Extract the [X, Y] coordinate from the center of the cell holding the provided text.  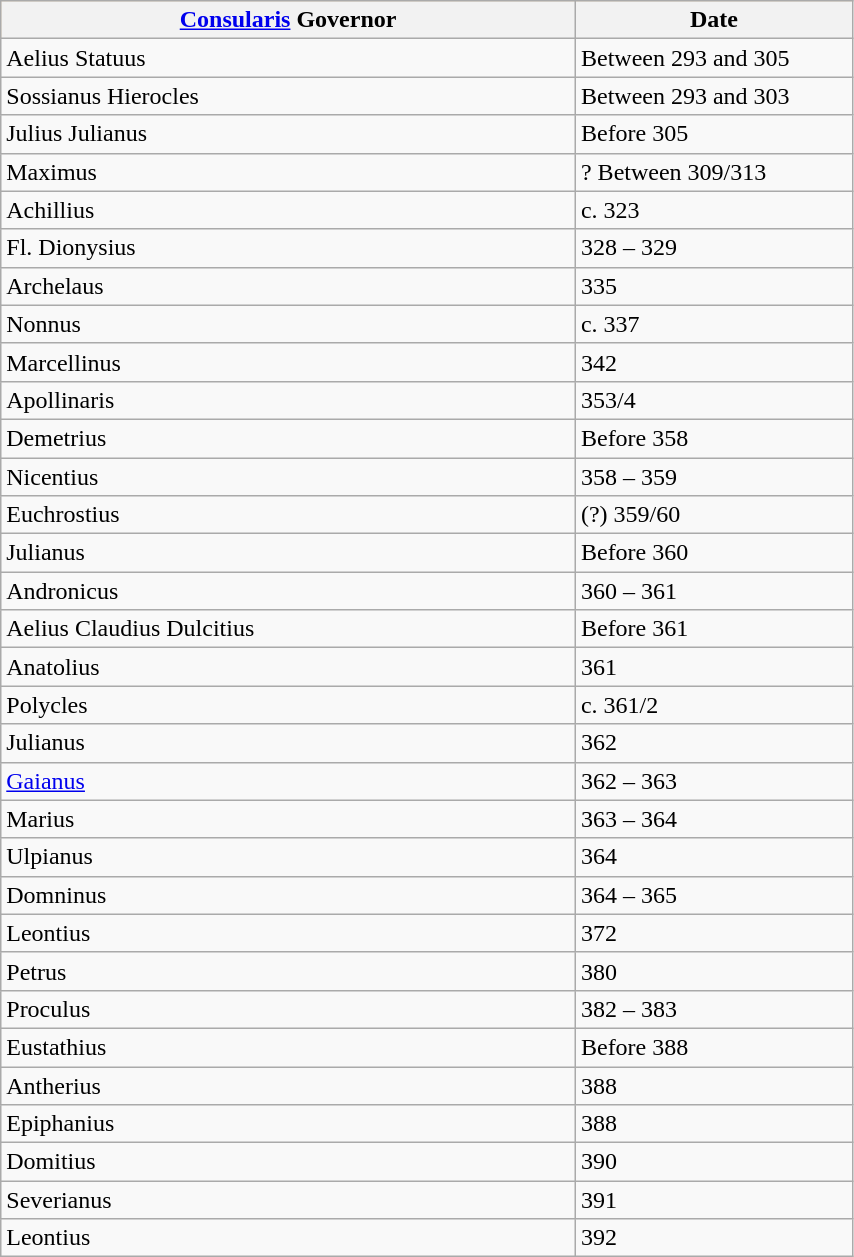
Proculus [288, 1009]
Marius [288, 819]
Sossianus Hierocles [288, 96]
(?) 359/60 [714, 515]
328 – 329 [714, 248]
Anatolius [288, 667]
Between 293 and 303 [714, 96]
Petrus [288, 971]
Before 361 [714, 629]
c. 337 [714, 324]
Demetrius [288, 438]
Aelius Statuus [288, 58]
? Between 309/313 [714, 172]
Maximus [288, 172]
Aelius Claudius Dulcitius [288, 629]
380 [714, 971]
372 [714, 933]
Before 360 [714, 553]
Domninus [288, 895]
Domitius [288, 1162]
358 – 359 [714, 477]
Before 358 [714, 438]
390 [714, 1162]
Eustathius [288, 1047]
Ulpianus [288, 857]
Marcellinus [288, 362]
Between 293 and 305 [714, 58]
335 [714, 286]
Achillius [288, 210]
Fl. Dionysius [288, 248]
364 – 365 [714, 895]
Archelaus [288, 286]
342 [714, 362]
360 – 361 [714, 591]
363 – 364 [714, 819]
362 – 363 [714, 781]
382 – 383 [714, 1009]
Gaianus [288, 781]
Nicentius [288, 477]
Before 388 [714, 1047]
391 [714, 1200]
Before 305 [714, 134]
364 [714, 857]
Date [714, 20]
Consularis Governor [288, 20]
c. 361/2 [714, 705]
Julius Julianus [288, 134]
362 [714, 743]
361 [714, 667]
392 [714, 1238]
Polycles [288, 705]
353/4 [714, 400]
Nonnus [288, 324]
Severianus [288, 1200]
Euchrostius [288, 515]
Andronicus [288, 591]
Epiphanius [288, 1124]
Apollinaris [288, 400]
Antherius [288, 1085]
c. 323 [714, 210]
